Extract the [x, y] coordinate from the center of the cell holding the provided text.  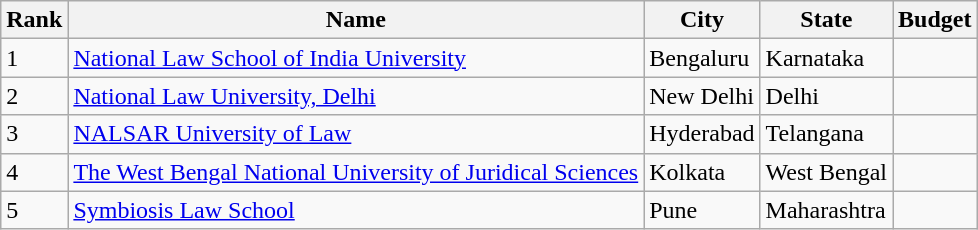
5 [34, 210]
New Delhi [702, 96]
4 [34, 172]
Hyderabad [702, 134]
NALSAR University of Law [356, 134]
Symbiosis Law School [356, 210]
Telangana [826, 134]
National Law School of India University [356, 58]
Budget [935, 20]
Bengaluru [702, 58]
Name [356, 20]
City [702, 20]
State [826, 20]
1 [34, 58]
Kolkata [702, 172]
Delhi [826, 96]
2 [34, 96]
Pune [702, 210]
3 [34, 134]
Maharashtra [826, 210]
The West Bengal National University of Juridical Sciences [356, 172]
West Bengal [826, 172]
National Law University, Delhi [356, 96]
Karnataka [826, 58]
Rank [34, 20]
